Detect which cell encompasses the target text, then output its (x, y) center coordinate. 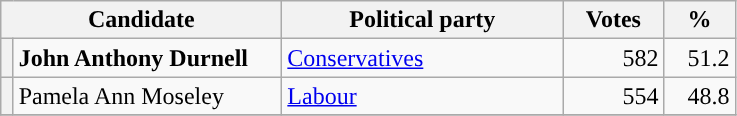
Pamela Ann Moseley (148, 96)
51.2 (700, 58)
48.8 (700, 96)
554 (614, 96)
Votes (614, 20)
% (700, 20)
Political party (422, 20)
Candidate (142, 20)
582 (614, 58)
John Anthony Durnell (148, 58)
Labour (422, 96)
Conservatives (422, 58)
